Capture the cell that displays the provided text and extract its (X, Y) central coordinate. 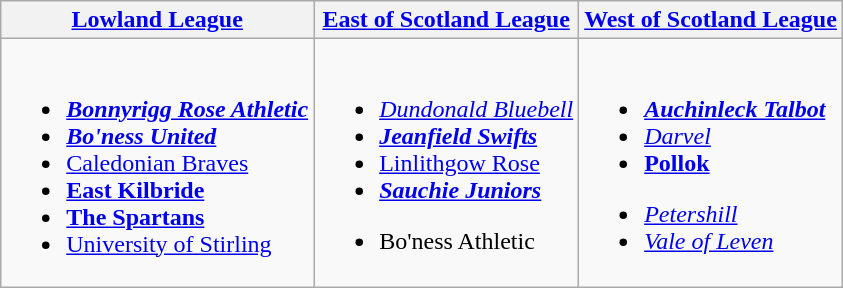
Auchinleck TalbotDarvelPollokPetershillVale of Leven (711, 163)
Dundonald BluebellJeanfield SwiftsLinlithgow RoseSauchie JuniorsBo'ness Athletic (446, 163)
East of Scotland League (446, 20)
Lowland League (158, 20)
Bonnyrigg Rose AthleticBo'ness UnitedCaledonian BravesEast KilbrideThe SpartansUniversity of Stirling (158, 163)
West of Scotland League (711, 20)
